Identify which cell holds the provided text, then report its [X, Y] central coordinate. 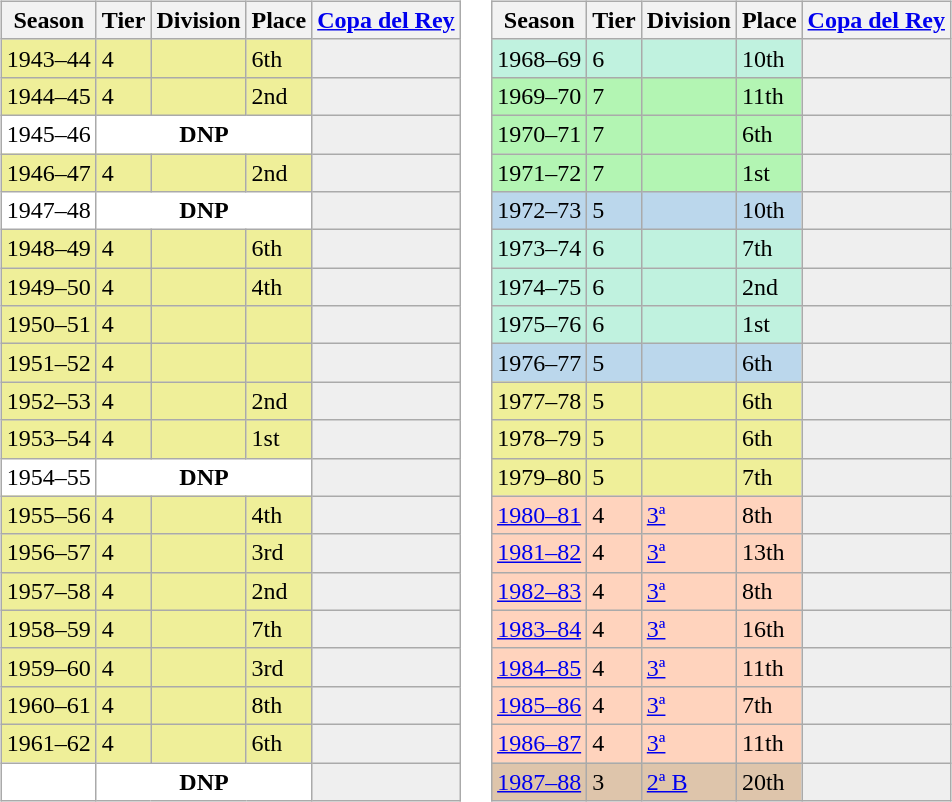
1987–88 [540, 781]
1973–74 [540, 249]
1977–78 [540, 401]
1960–61 [48, 705]
1945–46 [48, 134]
3 [614, 781]
1957–58 [48, 591]
1981–82 [540, 553]
1974–75 [540, 287]
1959–60 [48, 667]
1954–55 [48, 477]
1980–81 [540, 515]
2ª B [688, 781]
1971–72 [540, 173]
1982–83 [540, 591]
1968–69 [540, 58]
1947–48 [48, 211]
20th [769, 781]
13th [769, 553]
1953–54 [48, 439]
1985–86 [540, 705]
1943–44 [48, 58]
1970–71 [540, 134]
1948–49 [48, 249]
1949–50 [48, 287]
1976–77 [540, 363]
16th [769, 629]
1979–80 [540, 477]
1955–56 [48, 515]
1975–76 [540, 325]
1972–73 [540, 211]
1986–87 [540, 743]
1978–79 [540, 439]
1958–59 [48, 629]
1969–70 [540, 96]
1961–62 [48, 743]
1952–53 [48, 401]
1944–45 [48, 96]
1983–84 [540, 629]
1950–51 [48, 325]
1946–47 [48, 173]
1951–52 [48, 363]
1984–85 [540, 667]
1956–57 [48, 553]
